Capture the cell that displays the provided text and extract its [X, Y] central coordinate. 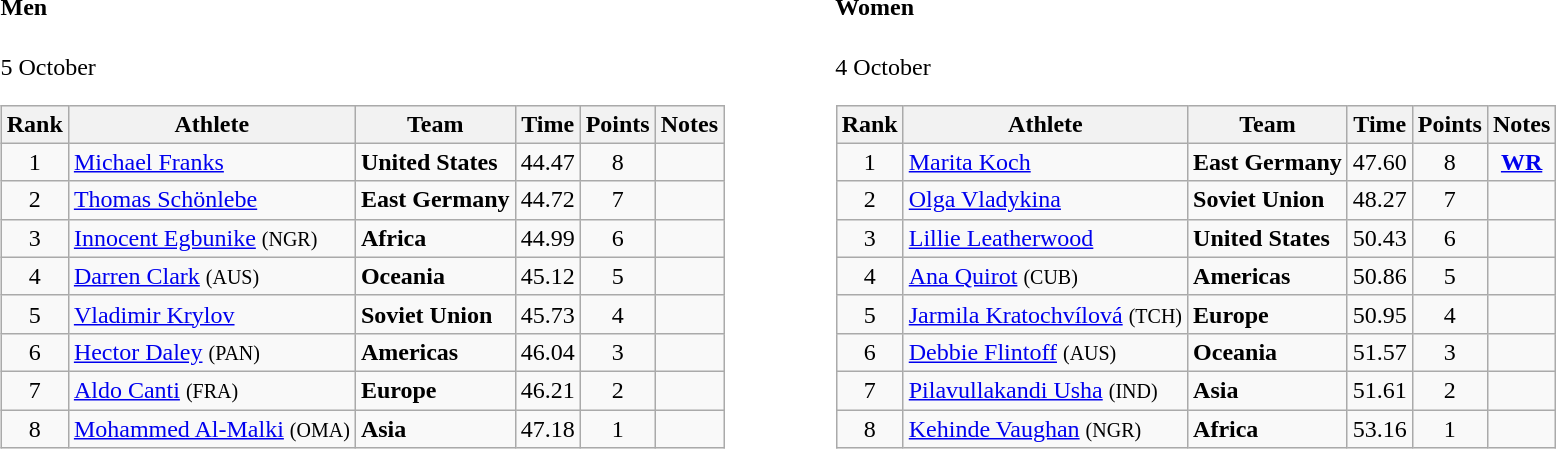
44.72 [548, 200]
45.73 [548, 314]
51.61 [1380, 390]
Thomas Schönlebe [212, 200]
Ana Quirot (CUB) [1045, 276]
Mohammed Al-Malki (OMA) [212, 429]
47.60 [1380, 162]
Jarmila Kratochvílová (TCH) [1045, 314]
Aldo Canti (FRA) [212, 390]
51.57 [1380, 352]
Marita Koch [1045, 162]
Lillie Leatherwood [1045, 238]
Olga Vladykina [1045, 200]
Pilavullakandi Usha (IND) [1045, 390]
Innocent Egbunike (NGR) [212, 238]
44.99 [548, 238]
53.16 [1380, 429]
50.43 [1380, 238]
46.21 [548, 390]
44.47 [548, 162]
Kehinde Vaughan (NGR) [1045, 429]
47.18 [548, 429]
Michael Franks [212, 162]
Vladimir Krylov [212, 314]
48.27 [1380, 200]
Debbie Flintoff (AUS) [1045, 352]
WR [1521, 162]
Hector Daley (PAN) [212, 352]
45.12 [548, 276]
50.86 [1380, 276]
46.04 [548, 352]
Darren Clark (AUS) [212, 276]
50.95 [1380, 314]
